Extract the (X, Y) coordinate from the center of the cell holding the provided text.  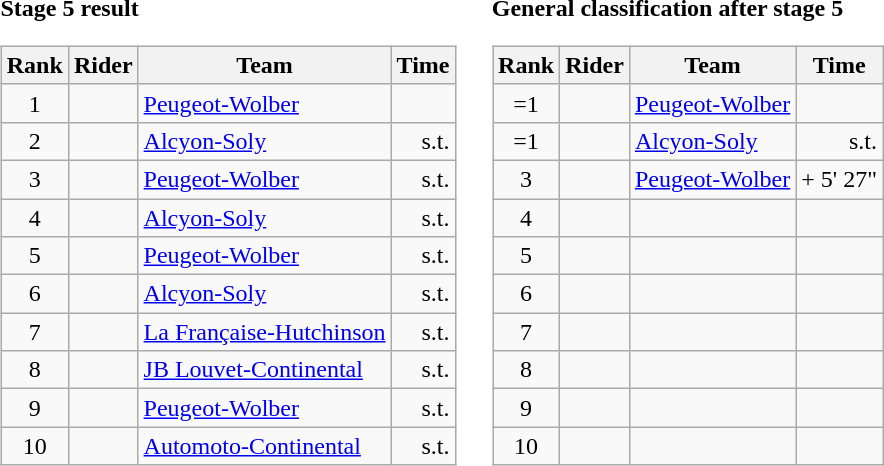
+ 5' 27" (840, 179)
1 (34, 103)
JB Louvet-Continental (264, 370)
La Française-Hutchinson (264, 332)
2 (34, 141)
Automoto-Continental (264, 446)
